For the text-containing cell, return its midpoint in (X, Y) coordinate format. 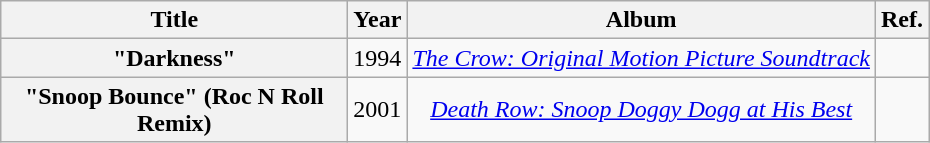
Ref. (902, 20)
"Darkness" (174, 58)
Year (378, 20)
Album (642, 20)
2001 (378, 110)
Title (174, 20)
Death Row: Snoop Doggy Dogg at His Best (642, 110)
"Snoop Bounce" (Roc N Roll Remix) (174, 110)
The Crow: Original Motion Picture Soundtrack (642, 58)
1994 (378, 58)
